Extract the (X, Y) coordinate from the center of the cell holding the provided text.  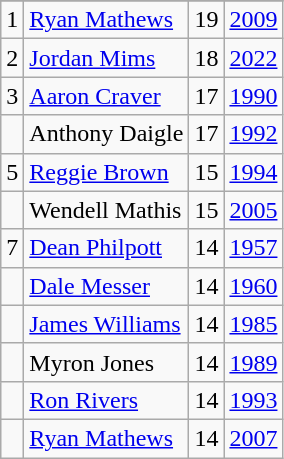
Dean Philpott (106, 248)
1992 (254, 134)
18 (206, 58)
Jordan Mims (106, 58)
19 (206, 20)
1990 (254, 96)
1985 (254, 324)
1993 (254, 400)
Wendell Mathis (106, 210)
1960 (254, 286)
Dale Messer (106, 286)
Reggie Brown (106, 172)
5 (12, 172)
Ron Rivers (106, 400)
7 (12, 248)
2 (12, 58)
2005 (254, 210)
1989 (254, 362)
3 (12, 96)
Aaron Craver (106, 96)
1994 (254, 172)
Anthony Daigle (106, 134)
2009 (254, 20)
2022 (254, 58)
1 (12, 20)
James Williams (106, 324)
1957 (254, 248)
2007 (254, 438)
Myron Jones (106, 362)
